Pinpoint the cell where the given text exists, returning its (X, Y) midpoint coordinate. 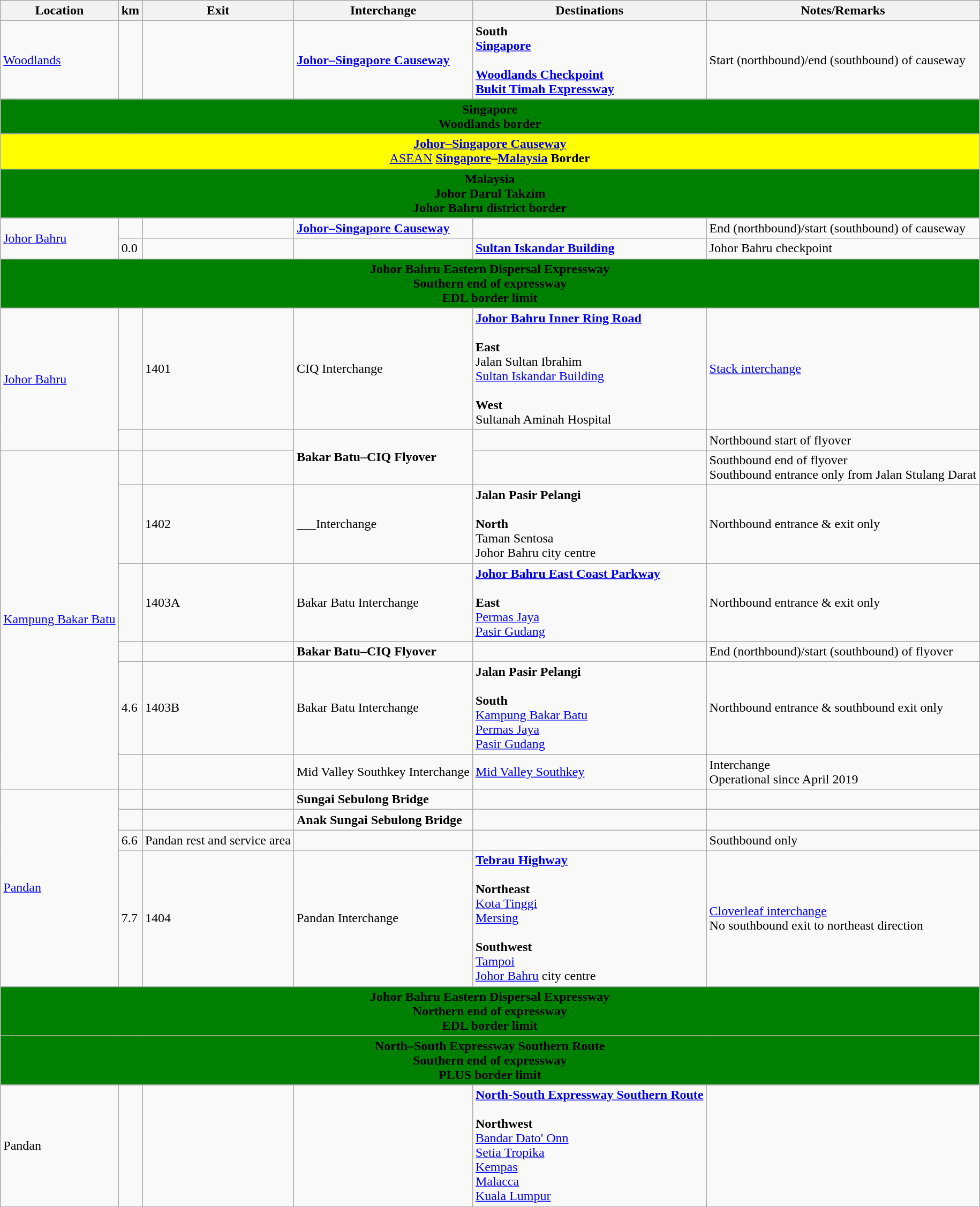
Johor–Singapore CausewayASEAN Singapore–Malaysia Border (490, 151)
Tebrau HighwayNortheastKota TinggiMersingSouthwestTampoiJohor Bahru city centre (589, 918)
0.0 (130, 248)
4.6 (130, 708)
Johor Bahru checkpoint (843, 248)
Pandan Interchange (383, 918)
Stack interchange (843, 368)
Exit (218, 11)
Start (northbound)/end (southbound) of causeway (843, 60)
1402 (218, 524)
Destinations (589, 11)
Northbound entrance & southbound exit only (843, 708)
Mid Valley Southkey Interchange (383, 772)
6.6 (130, 840)
Sungai Sebulong Bridge (383, 799)
km (130, 11)
MalaysiaJohor Darul TakzimJohor Bahru district border (490, 193)
End (northbound)/start (southbound) of flyover (843, 652)
Southbound end of flyoverSouthbound entrance only from Jalan Stulang Darat (843, 467)
Johor Bahru East Coast ParkwayEastPermas JayaPasir Gudang (589, 602)
Johor Bahru Eastern Dispersal ExpresswayNorthern end of expresswayEDL border limit (490, 1011)
___Interchange (383, 524)
Cloverleaf interchangeNo southbound exit to northeast direction (843, 918)
South SingaporeWoodlands Checkpoint Bukit Timah Expressway (589, 60)
Notes/Remarks (843, 11)
Sultan Iskandar Building (589, 248)
1403B (218, 708)
Northbound start of flyover (843, 440)
Southbound only (843, 840)
Kampung Bakar Batu (59, 619)
CIQ Interchange (383, 368)
Pandan rest and service area (218, 840)
1404 (218, 918)
Interchange (383, 11)
North–South Expressway Southern RouteSouthern end of expresswayPLUS border limit (490, 1060)
InterchangeOperational since April 2019 (843, 772)
Johor Bahru Eastern Dispersal ExpresswaySouthern end of expresswayEDL border limit (490, 283)
Location (59, 11)
7.7 (130, 918)
SingaporeWoodlands border (490, 117)
1403A (218, 602)
Johor Bahru Inner Ring RoadEastJalan Sultan IbrahimSultan Iskandar BuildingWestSultanah Aminah Hospital (589, 368)
Anak Sungai Sebulong Bridge (383, 820)
Woodlands (59, 60)
End (northbound)/start (southbound) of causeway (843, 228)
1401 (218, 368)
Jalan Pasir PelangiSouthKampung Bakar BatuPermas JayaPasir Gudang (589, 708)
Mid Valley Southkey (589, 772)
North-South Expressway Southern RouteNorthwestBandar Dato' OnnSetia TropikaKempasMalaccaKuala Lumpur (589, 1146)
Jalan Pasir PelangiNorthTaman SentosaJohor Bahru city centre (589, 524)
